Find where the given text appears and provide that cell's center as [X, Y] coordinate. 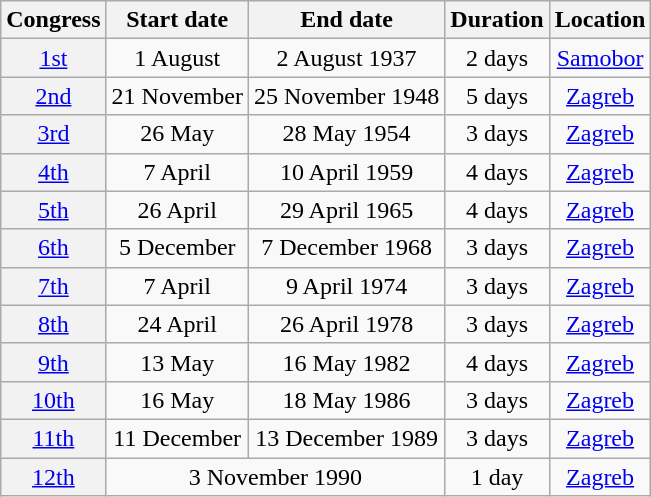
12th [54, 477]
13 December 1989 [346, 438]
10th [54, 400]
29 April 1965 [346, 210]
28 May 1954 [346, 134]
2 days [497, 58]
5 December [177, 248]
8th [54, 324]
25 November 1948 [346, 96]
26 April [177, 210]
4th [54, 172]
2nd [54, 96]
1 day [497, 477]
16 May 1982 [346, 362]
5th [54, 210]
6th [54, 248]
Duration [497, 20]
Start date [177, 20]
11 December [177, 438]
9th [54, 362]
3 November 1990 [276, 477]
1 August [177, 58]
16 May [177, 400]
5 days [497, 96]
7 December 1968 [346, 248]
End date [346, 20]
10 April 1959 [346, 172]
Congress [54, 20]
2 August 1937 [346, 58]
3rd [54, 134]
7th [54, 286]
26 April 1978 [346, 324]
1st [54, 58]
13 May [177, 362]
24 April [177, 324]
11th [54, 438]
26 May [177, 134]
9 April 1974 [346, 286]
Location [600, 20]
Samobor [600, 58]
21 November [177, 96]
18 May 1986 [346, 400]
